From the cell containing the given text, extract its center point as (x, y) coordinate. 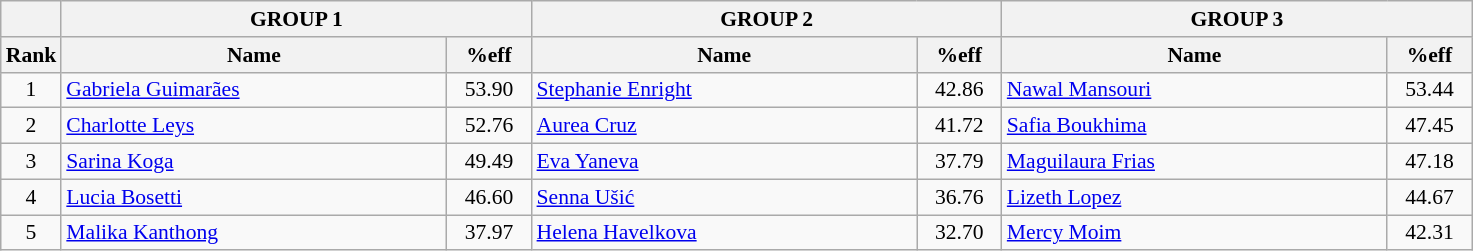
44.67 (1430, 197)
Eva Yaneva (724, 162)
Lizeth Lopez (1194, 197)
36.76 (960, 197)
GROUP 2 (767, 19)
3 (32, 162)
4 (32, 197)
53.90 (488, 90)
Stephanie Enright (724, 90)
41.72 (960, 126)
49.49 (488, 162)
GROUP 3 (1237, 19)
52.76 (488, 126)
Lucia Bosetti (254, 197)
GROUP 1 (296, 19)
42.86 (960, 90)
Maguilaura Frias (1194, 162)
47.18 (1430, 162)
Nawal Mansouri (1194, 90)
47.45 (1430, 126)
Mercy Moim (1194, 233)
32.70 (960, 233)
Helena Havelkova (724, 233)
Rank (32, 55)
Sarina Koga (254, 162)
37.79 (960, 162)
5 (32, 233)
1 (32, 90)
Malika Kanthong (254, 233)
46.60 (488, 197)
Aurea Cruz (724, 126)
Senna Ušić (724, 197)
42.31 (1430, 233)
53.44 (1430, 90)
Gabriela Guimarães (254, 90)
37.97 (488, 233)
Charlotte Leys (254, 126)
Safia Boukhima (1194, 126)
2 (32, 126)
